Find where the given text appears and provide that cell's center as [x, y] coordinate. 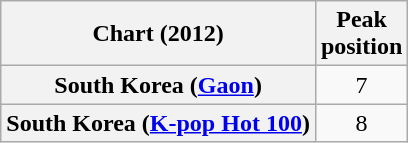
South Korea (K-pop Hot 100) [158, 123]
South Korea (Gaon) [158, 85]
8 [361, 123]
Peakposition [361, 34]
7 [361, 85]
Chart (2012) [158, 34]
